Determine the [X, Y] coordinate at the center of the cell enclosing the given text.  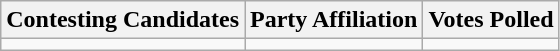
Votes Polled [491, 20]
Contesting Candidates [123, 20]
Party Affiliation [334, 20]
